From the cell containing the given text, extract its center point as (x, y) coordinate. 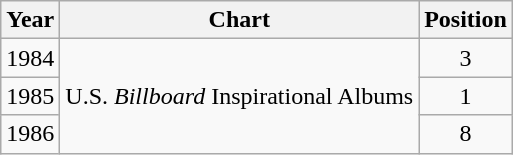
1985 (30, 96)
1986 (30, 134)
U.S. Billboard Inspirational Albums (240, 96)
Chart (240, 20)
1 (466, 96)
Position (466, 20)
Year (30, 20)
1984 (30, 58)
8 (466, 134)
3 (466, 58)
